Locate the cell with the specified text and output its [x, y] center coordinate. 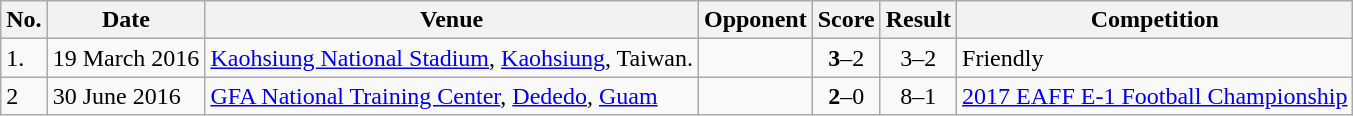
19 March 2016 [126, 58]
2–0 [846, 96]
2017 EAFF E-1 Football Championship [1155, 96]
Competition [1155, 20]
Date [126, 20]
30 June 2016 [126, 96]
Venue [452, 20]
No. [24, 20]
Score [846, 20]
Result [918, 20]
8–1 [918, 96]
2 [24, 96]
Opponent [755, 20]
Friendly [1155, 58]
GFA National Training Center, Dededo, Guam [452, 96]
Kaohsiung National Stadium, Kaohsiung, Taiwan. [452, 58]
1. [24, 58]
